Search for the cell housing the specified text and yield its [X, Y] center coordinate. 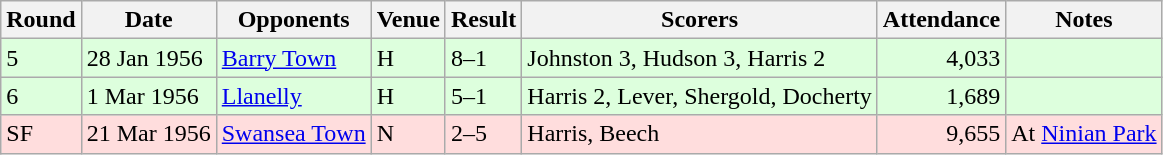
9,655 [941, 134]
4,033 [941, 58]
At Ninian Park [1084, 134]
Notes [1084, 20]
Result [483, 20]
Barry Town [294, 58]
Swansea Town [294, 134]
1 Mar 1956 [148, 96]
Harris 2, Lever, Shergold, Docherty [700, 96]
Venue [408, 20]
SF [41, 134]
N [408, 134]
Johnston 3, Hudson 3, Harris 2 [700, 58]
Attendance [941, 20]
Opponents [294, 20]
2–5 [483, 134]
28 Jan 1956 [148, 58]
21 Mar 1956 [148, 134]
6 [41, 96]
Round [41, 20]
Llanelly [294, 96]
Harris, Beech [700, 134]
5 [41, 58]
8–1 [483, 58]
5–1 [483, 96]
1,689 [941, 96]
Date [148, 20]
Scorers [700, 20]
